Return [X, Y] of the center of cell containing provided text 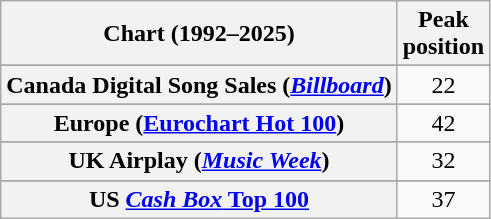
Peakposition [443, 34]
22 [443, 85]
37 [443, 199]
UK Airplay (Music Week) [199, 161]
Europe (Eurochart Hot 100) [199, 123]
32 [443, 161]
Canada Digital Song Sales (Billboard) [199, 85]
Chart (1992–2025) [199, 34]
42 [443, 123]
US Cash Box Top 100 [199, 199]
